Find where the given text appears and provide that cell's center as (x, y) coordinate. 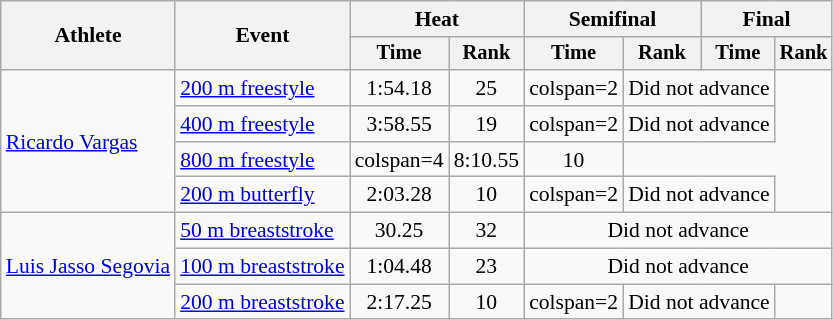
Luis Jasso Segovia (88, 266)
Semifinal (612, 19)
2:17.25 (400, 302)
1:04.48 (400, 267)
800 m freestyle (262, 160)
1:54.18 (400, 88)
3:58.55 (400, 124)
Final (767, 19)
2:03.28 (400, 195)
200 m butterfly (262, 195)
19 (486, 124)
Athlete (88, 36)
30.25 (400, 231)
8:10.55 (486, 160)
200 m breaststroke (262, 302)
400 m freestyle (262, 124)
Event (262, 36)
32 (486, 231)
100 m breaststroke (262, 267)
50 m breaststroke (262, 231)
colspan=4 (400, 160)
Heat (438, 19)
200 m freestyle (262, 88)
23 (486, 267)
25 (486, 88)
Ricardo Vargas (88, 141)
